Search for the cell housing the specified text and yield its (X, Y) center coordinate. 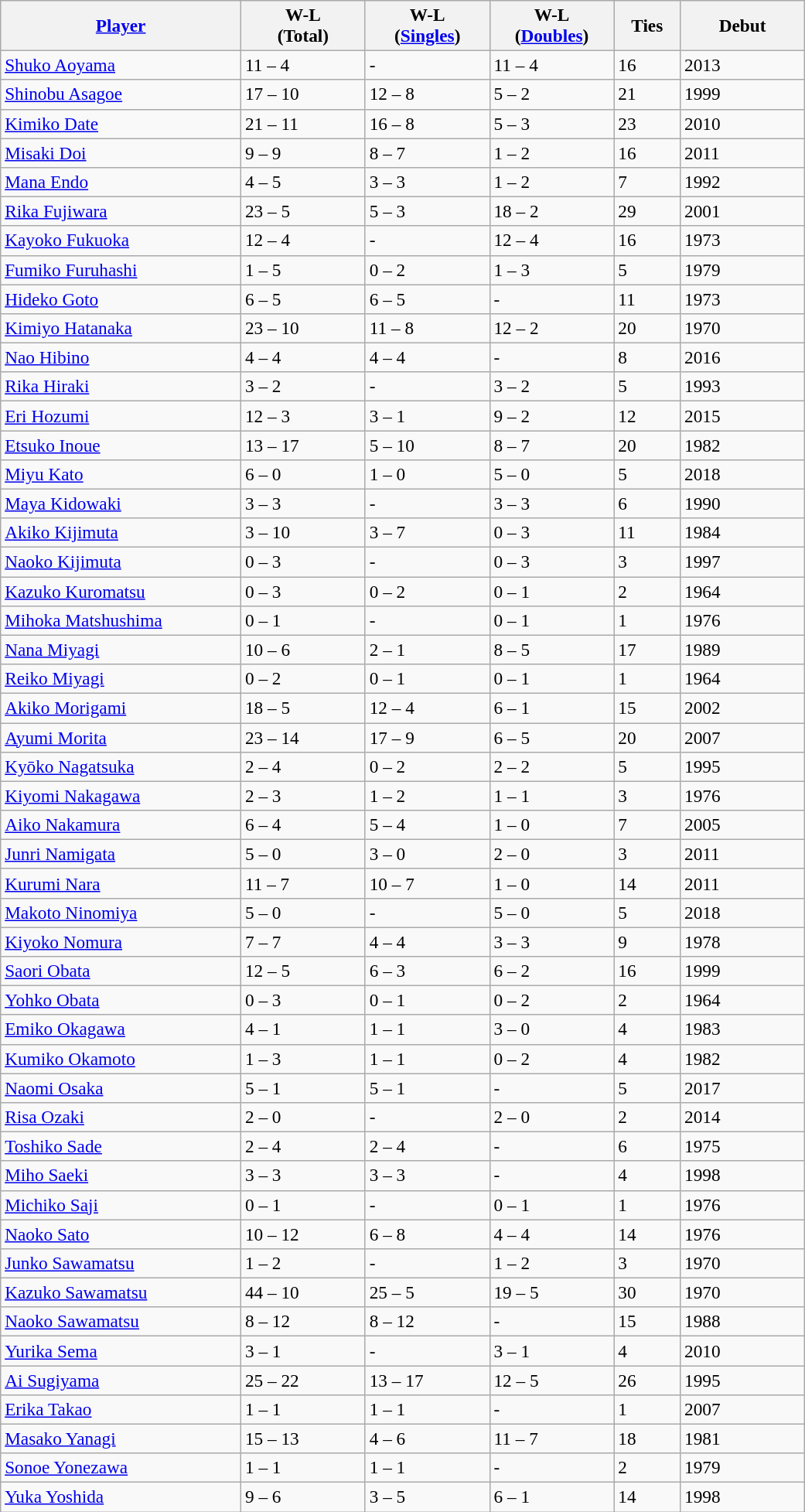
2002 (742, 708)
1989 (742, 650)
17 – 10 (303, 94)
2013 (742, 65)
Reiko Miyagi (121, 678)
Masako Yanagi (121, 1439)
Akiko Kijimuta (121, 533)
Junko Sawamatsu (121, 1263)
Nao Hibino (121, 357)
Naoko Sawamatsu (121, 1322)
Junri Namigata (121, 854)
1978 (742, 941)
4 – 1 (303, 1029)
2 – 3 (303, 796)
Makoto Ninomiya (121, 913)
Yuka Yoshida (121, 1497)
18 (647, 1439)
21 (647, 94)
Akiko Morigami (121, 708)
19 – 5 (552, 1292)
Naoko Sato (121, 1234)
23 (647, 124)
6 – 0 (303, 474)
Ai Sugiyama (121, 1380)
2014 (742, 1117)
Miyu Kato (121, 474)
Sonoe Yonezawa (121, 1468)
18 – 2 (552, 211)
26 (647, 1380)
12 (647, 415)
5 – 2 (552, 94)
12 – 2 (552, 328)
W-L(Total) (303, 25)
6 – 4 (303, 824)
5 – 10 (427, 445)
Erika Takao (121, 1409)
Etsuko Inoue (121, 445)
Player (121, 25)
Rika Hiraki (121, 387)
9 – 2 (552, 415)
1990 (742, 503)
Miho Saeki (121, 1176)
6 – 3 (427, 971)
15 – 13 (303, 1439)
23 – 14 (303, 737)
1975 (742, 1146)
4 – 6 (427, 1439)
17 – 9 (427, 737)
5 – 4 (427, 824)
23 – 10 (303, 328)
Saori Obata (121, 971)
Toshiko Sade (121, 1146)
9 – 9 (303, 152)
Ayumi Morita (121, 737)
3 – 7 (427, 533)
Kiyoko Nomura (121, 941)
1 – 5 (303, 270)
Mihoka Matshushima (121, 620)
2017 (742, 1087)
Maya Kidowaki (121, 503)
Risa Ozaki (121, 1117)
2 – 2 (552, 766)
Fumiko Furuhashi (121, 270)
18 – 5 (303, 708)
23 – 5 (303, 211)
Misaki Doi (121, 152)
2 – 1 (427, 650)
25 – 5 (427, 1292)
Kimiko Date (121, 124)
Shuko Aoyama (121, 65)
2015 (742, 415)
Naoko Kijimuta (121, 561)
Rika Fujiwara (121, 211)
Hideko Goto (121, 299)
44 – 10 (303, 1292)
10 – 7 (427, 883)
Kazuko Kuromatsu (121, 591)
W-L(Doubles) (552, 25)
6 – 8 (427, 1234)
12 – 8 (427, 94)
Aiko Nakamura (121, 824)
Debut (742, 25)
Shinobu Asagoe (121, 94)
Michiko Saji (121, 1205)
1983 (742, 1029)
Nana Miyagi (121, 650)
2001 (742, 211)
25 – 22 (303, 1380)
29 (647, 211)
2005 (742, 824)
17 (647, 650)
Mana Endo (121, 182)
Kyōko Nagatsuka (121, 766)
6 – 2 (552, 971)
Kayoko Fukuoka (121, 241)
1984 (742, 533)
Naomi Osaka (121, 1087)
9 (647, 941)
9 – 6 (303, 1497)
16 – 8 (427, 124)
Ties (647, 25)
3 – 10 (303, 533)
Kiyomi Nakagawa (121, 796)
11 – 8 (427, 328)
1988 (742, 1322)
8 – 5 (552, 650)
1981 (742, 1439)
Emiko Okagawa (121, 1029)
1992 (742, 182)
7 – 7 (303, 941)
1993 (742, 387)
12 – 3 (303, 415)
2016 (742, 357)
Yohko Obata (121, 1000)
4 – 5 (303, 182)
Kazuko Sawamatsu (121, 1292)
1997 (742, 561)
8 (647, 357)
10 – 6 (303, 650)
10 – 12 (303, 1234)
3 – 5 (427, 1497)
21 – 11 (303, 124)
Kurumi Nara (121, 883)
Kimiyo Hatanaka (121, 328)
Eri Hozumi (121, 415)
30 (647, 1292)
Kumiko Okamoto (121, 1059)
W-L(Singles) (427, 25)
Yurika Sema (121, 1350)
